Pinpoint the cell where the given text exists, returning its (X, Y) midpoint coordinate. 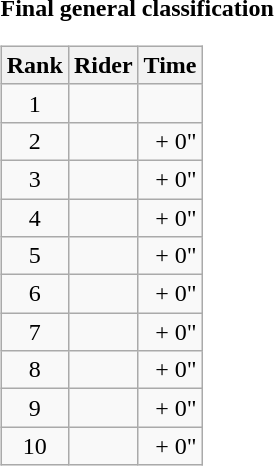
2 (34, 141)
Rank (34, 65)
9 (34, 408)
1 (34, 103)
8 (34, 370)
Time (170, 65)
7 (34, 332)
10 (34, 446)
Rider (103, 65)
5 (34, 256)
6 (34, 294)
4 (34, 217)
3 (34, 179)
